From the cell containing the given text, extract its center point as [x, y] coordinate. 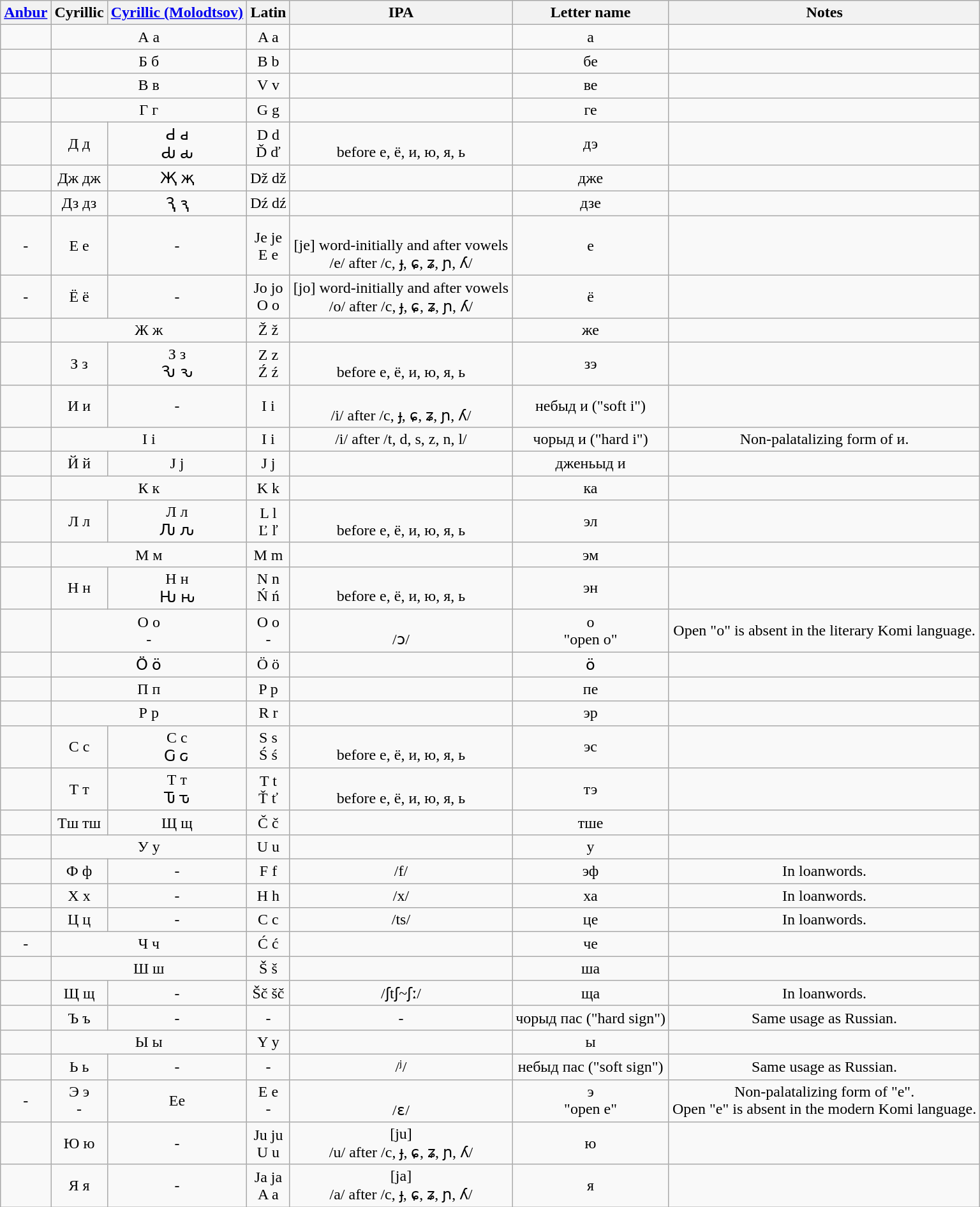
дженьыд и [591, 464]
ве [591, 85]
Ж ж [149, 330]
R r [269, 713]
F f [269, 871]
Dž dž [269, 178]
IPA [401, 13]
Anbur [26, 13]
/ʲ/ [401, 1067]
З з [79, 364]
ӧ [591, 665]
эл [591, 522]
Ее [177, 1101]
Дж дж [79, 178]
Я я [79, 1185]
Л лԈ ԉ [177, 522]
D dĎ ď [269, 144]
Ju juU u [269, 1143]
Тш тш [79, 822]
эм [591, 554]
Б б [149, 61]
Л л [79, 522]
Non-palatalizing form of и. [824, 440]
у [591, 847]
чорыд и ("hard i") [591, 440]
U u [269, 847]
ю [591, 1143]
Н н [79, 588]
Э э- [79, 1101]
дзе [591, 204]
же [591, 330]
S sŚ ś [269, 746]
эс [591, 746]
эф [591, 871]
Non-palatalizing form of "е".Open "e" is absent in the modern Komi language. [824, 1101]
Ž ž [269, 330]
це [591, 920]
че [591, 944]
дже [591, 178]
Notes [824, 13]
K k [269, 488]
Šč šč [269, 993]
ха [591, 895]
чорыд пас ("hard sign") [591, 1018]
А а [149, 37]
О о- [149, 630]
Дз дз [79, 204]
Ԇ ԇ [177, 204]
У у [149, 847]
/i/ after /t, d, s, z, n, l/ [401, 440]
І і [149, 440]
/i/ after /c, ɟ, ɕ, ʑ, ɲ, ʎ/ [401, 406]
/ʃtʃ~ʃː/ [401, 993]
Ц ц [79, 920]
L lĽ ľ [269, 522]
Ш ш [149, 968]
[je] word-initially and after vowels/e/ after /c, ɟ, ɕ, ʑ, ɲ, ʎ/ [401, 246]
Г г [149, 110]
ё [591, 297]
H h [269, 895]
/ɔ/ [401, 630]
М м [149, 554]
O o- [269, 630]
тше [591, 822]
Cyrillic [79, 13]
P p [269, 689]
Open "o" is absent in the literary Komi language. [824, 630]
ге [591, 110]
И и [79, 406]
Ć ć [269, 944]
Č č [269, 822]
я [591, 1185]
Д д [79, 144]
Ч ч [149, 944]
о"open o" [591, 630]
Ö ö [269, 665]
Latin [269, 13]
Dź dź [269, 204]
бе [591, 61]
Ԁ ԁԂ ԃ [177, 144]
C c [269, 920]
N nŃ ń [269, 588]
E e- [269, 1101]
дэ [591, 144]
Š š [269, 968]
С с [79, 746]
B b [269, 61]
ша [591, 968]
Ъ ъ [79, 1018]
Cyrillic (Molodtsov) [177, 13]
Р р [149, 713]
э"open e" [591, 1101]
а [591, 37]
эр [591, 713]
Й й [79, 464]
эн [591, 588]
[ju]/u/ after /c, ɟ, ɕ, ʑ, ɲ, ʎ/ [401, 1143]
пе [591, 689]
Ь ь [79, 1067]
Ы ы [149, 1042]
A a [269, 37]
С сԌ ԍ [177, 746]
Ӧ ӧ [149, 665]
Җ җ [177, 178]
Ю ю [79, 1143]
Н нԊ ԋ [177, 588]
Е е [79, 246]
тэ [591, 790]
[ja]/a/ after /c, ɟ, ɕ, ʑ, ɲ, ʎ/ [401, 1185]
зэ [591, 364]
П п [149, 689]
/ɛ/ [401, 1101]
T tŤ ť [269, 790]
небыд и ("soft i") [591, 406]
[jo] word-initially and after vowels/o/ after /c, ɟ, ɕ, ʑ, ɲ, ʎ/ [401, 297]
В в [149, 85]
Т тԎ ԏ [177, 790]
Z zŹ ź [269, 364]
Ё ё [79, 297]
Letter name [591, 13]
Ј ј [177, 464]
J j [269, 464]
V v [269, 85]
Jo joO o [269, 297]
е [591, 246]
Ja jaA a [269, 1185]
ы [591, 1042]
Т т [79, 790]
небыд пас ("soft sign") [591, 1067]
ка [591, 488]
M m [269, 554]
/ts/ [401, 920]
/f/ [401, 871]
Y y [269, 1042]
Ф ф [79, 871]
/x/ [401, 895]
Je jeE e [269, 246]
З зԄ ԅ [177, 364]
К к [149, 488]
G g [269, 110]
Х х [79, 895]
ща [591, 993]
